Provide the (x, y) coordinate of the cell's center where the given text is located.  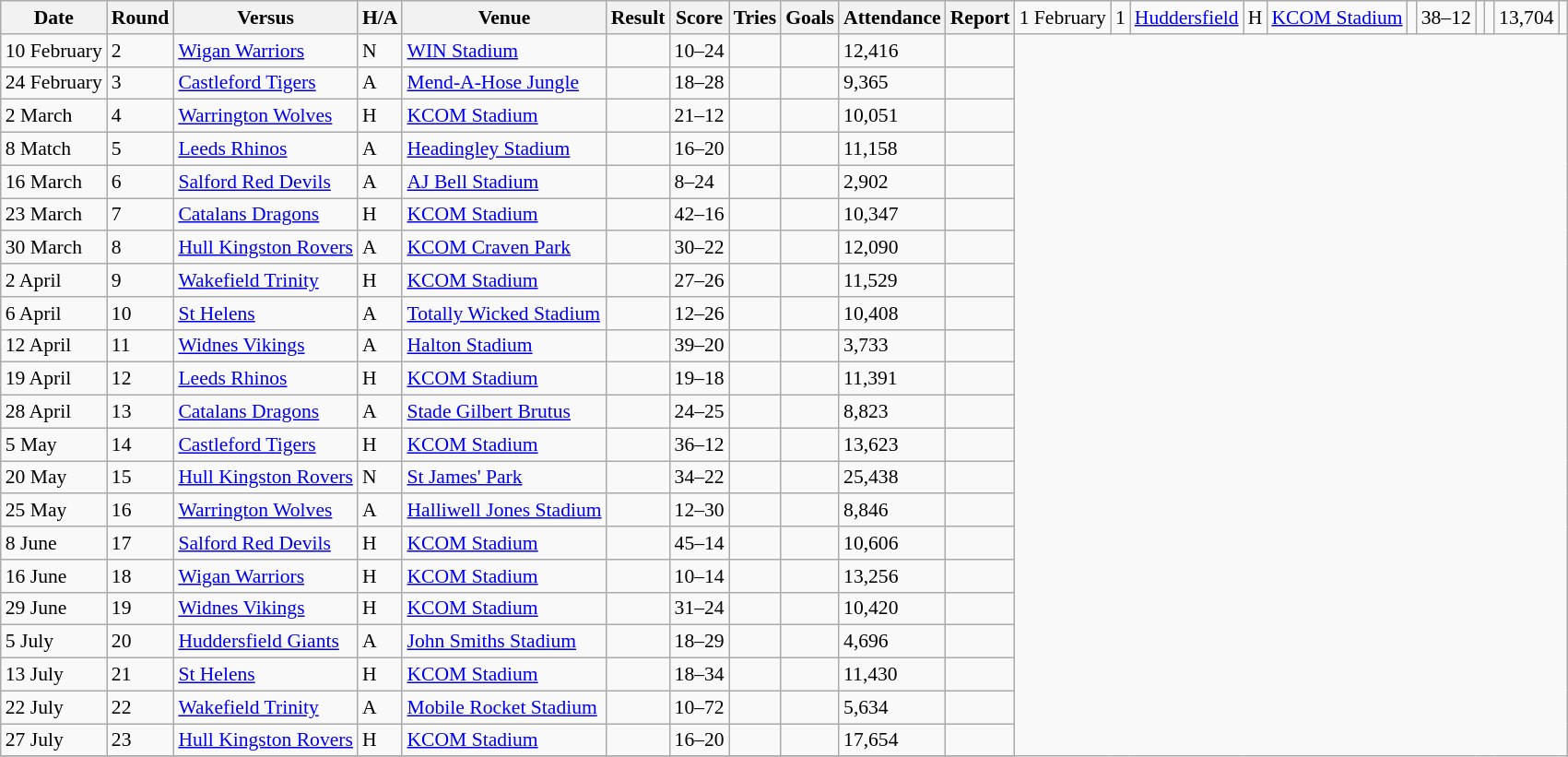
19 April (53, 379)
8 June (53, 543)
11,391 (892, 379)
38–12 (1446, 18)
8 (140, 248)
11 (140, 346)
15 (140, 478)
Score (700, 18)
24 February (53, 83)
Huddersfield (1187, 18)
22 July (53, 707)
28 April (53, 412)
Date (53, 18)
8,823 (892, 412)
Venue (503, 18)
27 July (53, 740)
2 March (53, 116)
11,529 (892, 280)
10,347 (892, 215)
22 (140, 707)
2,902 (892, 182)
7 (140, 215)
10 (140, 313)
2 (140, 51)
17,654 (892, 740)
3 (140, 83)
45–14 (700, 543)
16 March (53, 182)
30–22 (700, 248)
10,408 (892, 313)
18 (140, 576)
Result (638, 18)
13,256 (892, 576)
10,051 (892, 116)
Report (981, 18)
John Smiths Stadium (503, 642)
39–20 (700, 346)
2 April (53, 280)
25,438 (892, 478)
10–72 (700, 707)
AJ Bell Stadium (503, 182)
30 March (53, 248)
9 (140, 280)
Totally Wicked Stadium (503, 313)
13 July (53, 675)
Attendance (892, 18)
Headingley Stadium (503, 149)
12–26 (700, 313)
11,430 (892, 675)
24–25 (700, 412)
6 April (53, 313)
31–24 (700, 609)
34–22 (700, 478)
Mobile Rocket Stadium (503, 707)
WIN Stadium (503, 51)
10–14 (700, 576)
16 June (53, 576)
12 (140, 379)
Versus (265, 18)
29 June (53, 609)
14 (140, 444)
8–24 (700, 182)
42–16 (700, 215)
12,090 (892, 248)
8,846 (892, 511)
17 (140, 543)
1 February (1063, 18)
21 (140, 675)
Huddersfield Giants (265, 642)
18–34 (700, 675)
5 July (53, 642)
8 Match (53, 149)
10,606 (892, 543)
KCOM Craven Park (503, 248)
4 (140, 116)
21–12 (700, 116)
23 (140, 740)
6 (140, 182)
19–18 (700, 379)
Mend-A-Hose Jungle (503, 83)
10–24 (700, 51)
Goals (809, 18)
Halliwell Jones Stadium (503, 511)
16 (140, 511)
11,158 (892, 149)
36–12 (700, 444)
10 February (53, 51)
20 May (53, 478)
13,623 (892, 444)
5 (140, 149)
19 (140, 609)
18–29 (700, 642)
Halton Stadium (503, 346)
3,733 (892, 346)
10,420 (892, 609)
12 April (53, 346)
12,416 (892, 51)
H/A (380, 18)
4,696 (892, 642)
23 March (53, 215)
Round (140, 18)
27–26 (700, 280)
Tries (755, 18)
5,634 (892, 707)
20 (140, 642)
9,365 (892, 83)
13 (140, 412)
18–28 (700, 83)
Stade Gilbert Brutus (503, 412)
St James' Park (503, 478)
1 (1121, 18)
5 May (53, 444)
25 May (53, 511)
12–30 (700, 511)
13,704 (1527, 18)
